From the cell containing the given text, extract its center point as (X, Y) coordinate. 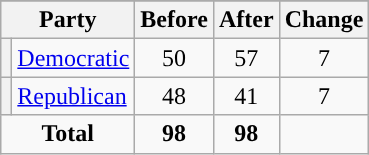
After (246, 20)
Total (68, 134)
48 (174, 96)
50 (174, 58)
Before (174, 20)
Republican (74, 96)
Change (324, 20)
57 (246, 58)
Party (68, 20)
41 (246, 96)
Democratic (74, 58)
